For the text-containing cell, return its midpoint in (x, y) coordinate format. 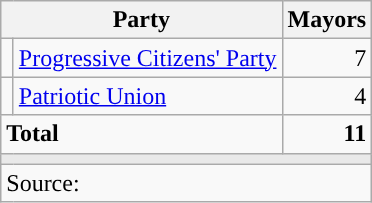
Party (142, 20)
4 (327, 96)
Patriotic Union (148, 96)
Source: (186, 183)
11 (327, 134)
Progressive Citizens' Party (148, 58)
Mayors (327, 20)
Total (142, 134)
7 (327, 58)
